Pinpoint the cell where the given text exists, returning its [x, y] midpoint coordinate. 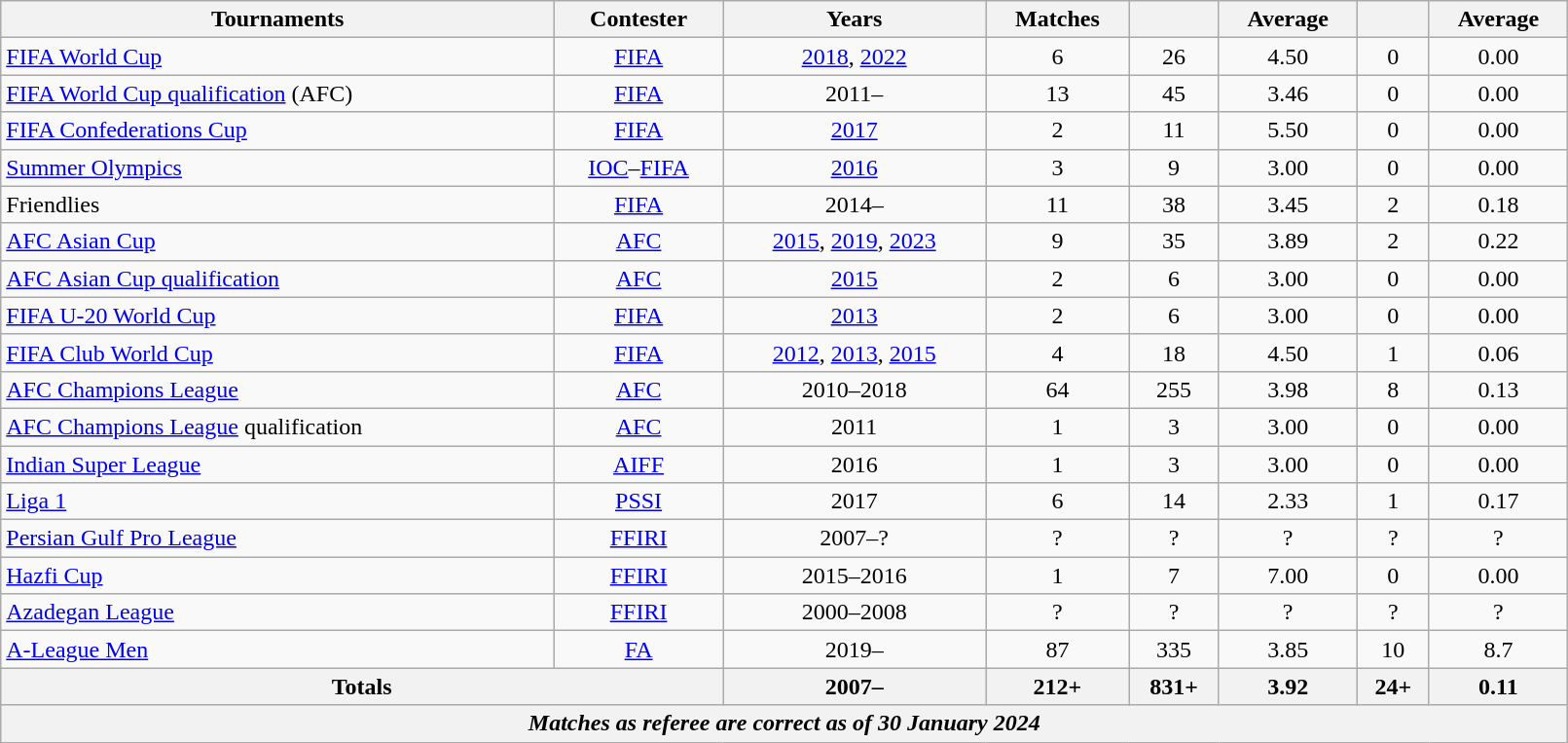
2015 [855, 279]
3.98 [1289, 390]
3.89 [1289, 241]
4 [1057, 353]
7.00 [1289, 576]
Azadegan League [278, 613]
FIFA U-20 World Cup [278, 316]
3.92 [1289, 687]
Friendlies [278, 204]
FA [638, 650]
2012, 2013, 2015 [855, 353]
FIFA World Cup [278, 56]
IOC–FIFA [638, 167]
8.7 [1499, 650]
0.11 [1499, 687]
Years [855, 19]
Hazfi Cup [278, 576]
13 [1057, 93]
8 [1394, 390]
3.46 [1289, 93]
5.50 [1289, 130]
2.33 [1289, 502]
335 [1174, 650]
35 [1174, 241]
7 [1174, 576]
AFC Asian Cup [278, 241]
AIFF [638, 464]
0.06 [1499, 353]
2018, 2022 [855, 56]
2014– [855, 204]
64 [1057, 390]
2015, 2019, 2023 [855, 241]
AFC Champions League qualification [278, 427]
24+ [1394, 687]
87 [1057, 650]
2010–2018 [855, 390]
2011 [855, 427]
831+ [1174, 687]
2000–2008 [855, 613]
38 [1174, 204]
A-League Men [278, 650]
Matches as referee are correct as of 30 January 2024 [784, 724]
Indian Super League [278, 464]
3.85 [1289, 650]
PSSI [638, 502]
AFC Asian Cup qualification [278, 279]
2015–2016 [855, 576]
2007– [855, 687]
2011– [855, 93]
18 [1174, 353]
3.45 [1289, 204]
FIFA Club World Cup [278, 353]
2007–? [855, 539]
AFC Champions League [278, 390]
FIFA Confederations Cup [278, 130]
0.22 [1499, 241]
FIFA World Cup qualification (AFC) [278, 93]
0.18 [1499, 204]
Liga 1 [278, 502]
Contester [638, 19]
26 [1174, 56]
Tournaments [278, 19]
Summer Olympics [278, 167]
Persian Gulf Pro League [278, 539]
2013 [855, 316]
Totals [362, 687]
212+ [1057, 687]
45 [1174, 93]
255 [1174, 390]
0.17 [1499, 502]
10 [1394, 650]
14 [1174, 502]
Matches [1057, 19]
0.13 [1499, 390]
2019– [855, 650]
